Identify which cell holds the provided text, then report its (x, y) central coordinate. 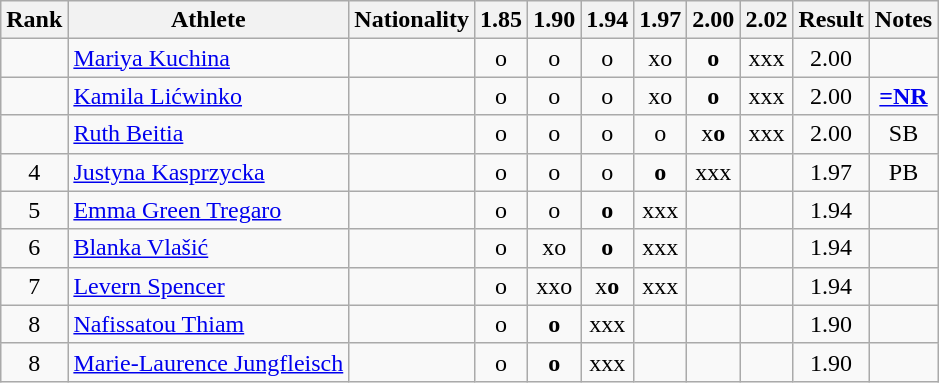
Levern Spencer (208, 286)
7 (34, 286)
Mariya Kuchina (208, 58)
Result (831, 20)
6 (34, 248)
Ruth Beitia (208, 134)
Notes (903, 20)
Kamila Lićwinko (208, 96)
=NR (903, 96)
5 (34, 210)
Rank (34, 20)
1.85 (502, 20)
4 (34, 172)
PB (903, 172)
Marie-Laurence Jungfleisch (208, 362)
Justyna Kasprzycka (208, 172)
Emma Green Tregaro (208, 210)
2.02 (766, 20)
Nafissatou Thiam (208, 324)
SB (903, 134)
Athlete (208, 20)
Nationality (412, 20)
Blanka Vlašić (208, 248)
xxo (554, 286)
